Capture the cell that displays the provided text and extract its (X, Y) central coordinate. 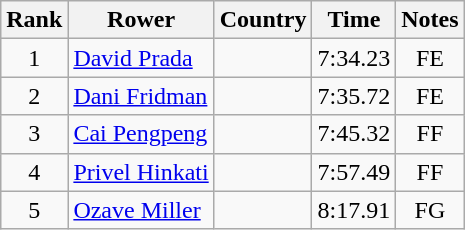
Cai Pengpeng (141, 134)
4 (34, 172)
FG (430, 210)
Time (354, 20)
Dani Fridman (141, 96)
Country (263, 20)
5 (34, 210)
7:35.72 (354, 96)
7:34.23 (354, 58)
7:57.49 (354, 172)
7:45.32 (354, 134)
8:17.91 (354, 210)
Privel Hinkati (141, 172)
2 (34, 96)
Rower (141, 20)
Rank (34, 20)
Ozave Miller (141, 210)
3 (34, 134)
1 (34, 58)
Notes (430, 20)
David Prada (141, 58)
